Find where the given text appears and provide that cell's center as (X, Y) coordinate. 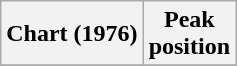
Chart (1976) (72, 34)
Peakposition (189, 34)
